Find where the given text appears and provide that cell's center as [X, Y] coordinate. 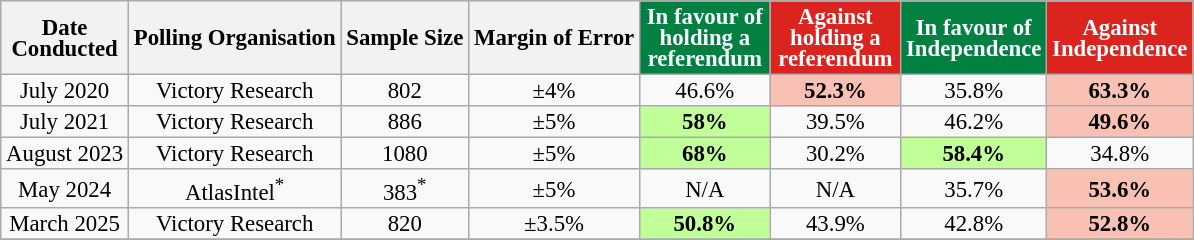
Against Independence [1120, 38]
52.8% [1120, 224]
63.3% [1120, 91]
±3.5% [554, 224]
30.2% [836, 154]
802 [405, 91]
49.6% [1120, 122]
50.8% [704, 224]
AtlasIntel* [234, 188]
53.6% [1120, 188]
58.4% [974, 154]
July 2021 [65, 122]
43.9% [836, 224]
39.5% [836, 122]
820 [405, 224]
34.8% [1120, 154]
35.7% [974, 188]
August 2023 [65, 154]
46.6% [704, 91]
68% [704, 154]
May 2024 [65, 188]
±4% [554, 91]
35.8% [974, 91]
Sample Size [405, 38]
58% [704, 122]
Polling Organisation [234, 38]
886 [405, 122]
In favour of holding a referendum [704, 38]
March 2025 [65, 224]
383* [405, 188]
42.8% [974, 224]
In favour of Independence [974, 38]
Against holding a referendum [836, 38]
1080 [405, 154]
52.3% [836, 91]
July 2020 [65, 91]
DateConducted [65, 38]
Margin of Error [554, 38]
46.2% [974, 122]
